Return (x, y) of the center of cell containing provided text 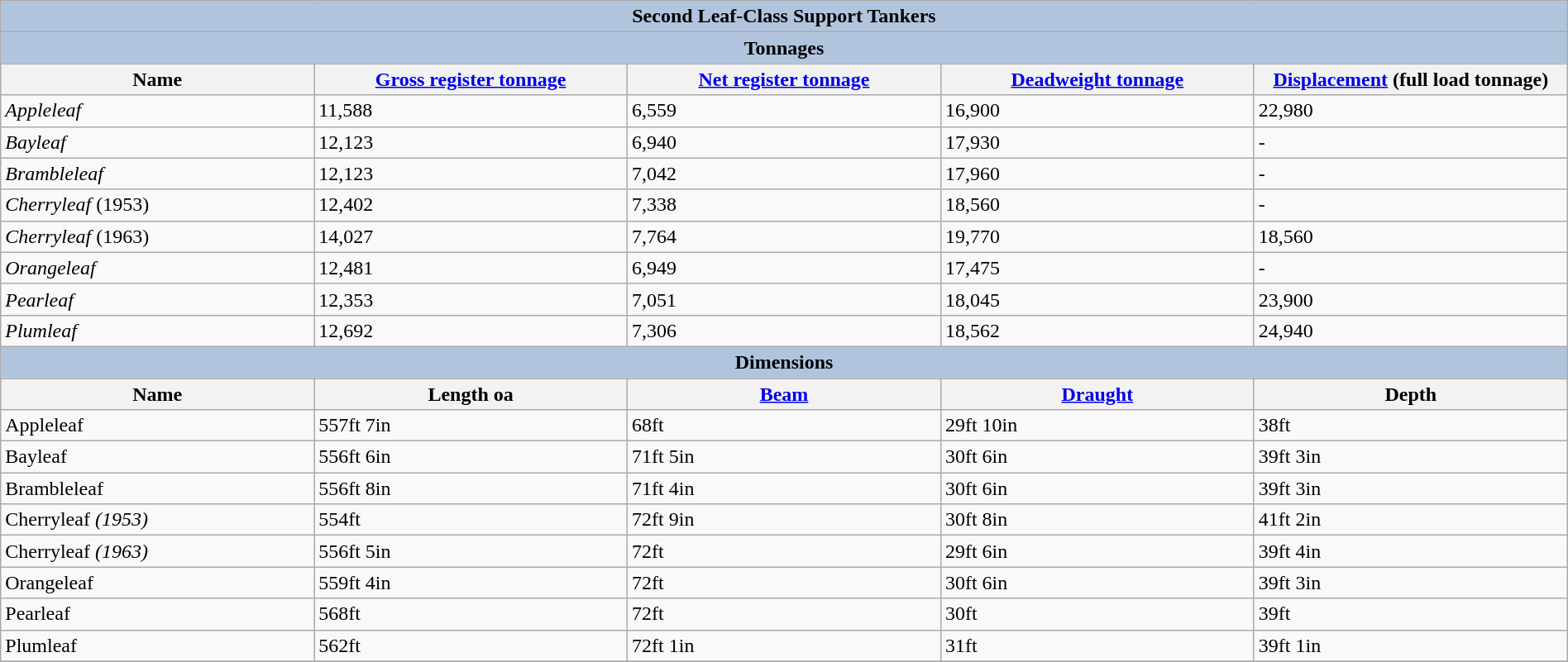
7,764 (784, 236)
39ft 4in (1411, 551)
554ft (471, 520)
Displacement (full load tonnage) (1411, 79)
Net register tonnage (784, 79)
11,588 (471, 111)
39ft 1in (1411, 645)
29ft 10in (1097, 426)
71ft 5in (784, 457)
68ft (784, 426)
Tonnages (784, 48)
38ft (1411, 426)
Dimensions (784, 362)
Depth (1411, 394)
30ft 8in (1097, 520)
12,402 (471, 205)
14,027 (471, 236)
30ft (1097, 614)
556ft 8in (471, 488)
556ft 5in (471, 551)
22,980 (1411, 111)
Beam (784, 394)
31ft (1097, 645)
568ft (471, 614)
Draught (1097, 394)
24,940 (1411, 331)
Gross register tonnage (471, 79)
17,960 (1097, 174)
39ft (1411, 614)
18,562 (1097, 331)
6,949 (784, 268)
12,353 (471, 299)
29ft 6in (1097, 551)
556ft 6in (471, 457)
72ft 1in (784, 645)
7,306 (784, 331)
71ft 4in (784, 488)
16,900 (1097, 111)
12,692 (471, 331)
559ft 4in (471, 583)
17,475 (1097, 268)
18,045 (1097, 299)
72ft 9in (784, 520)
562ft (471, 645)
6,940 (784, 142)
19,770 (1097, 236)
Length oa (471, 394)
7,338 (784, 205)
7,051 (784, 299)
557ft 7in (471, 426)
23,900 (1411, 299)
Second Leaf-Class Support Tankers (784, 17)
7,042 (784, 174)
12,481 (471, 268)
Deadweight tonnage (1097, 79)
17,930 (1097, 142)
6,559 (784, 111)
41ft 2in (1411, 520)
